Pinpoint the cell where the given text exists, returning its (X, Y) midpoint coordinate. 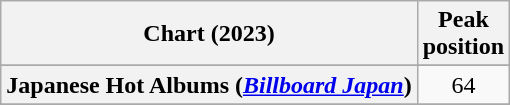
Japanese Hot Albums (Billboard Japan) (209, 85)
Chart (2023) (209, 34)
Peakposition (463, 34)
64 (463, 85)
